Determine the (X, Y) coordinate at the center of the cell enclosing the given text.  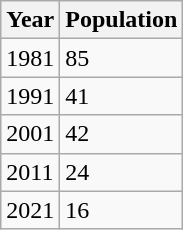
1991 (30, 96)
24 (122, 172)
1981 (30, 58)
2001 (30, 134)
41 (122, 96)
Population (122, 20)
42 (122, 134)
Year (30, 20)
85 (122, 58)
16 (122, 210)
2011 (30, 172)
2021 (30, 210)
